For the text-containing cell, return its midpoint in [X, Y] coordinate format. 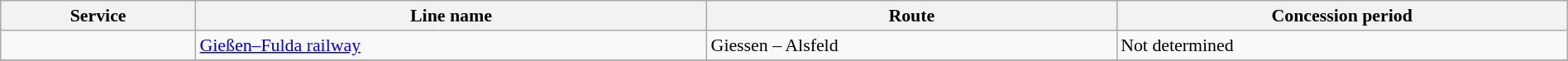
Not determined [1341, 45]
Line name [451, 15]
Giessen – Alsfeld [912, 45]
Route [912, 15]
Service [98, 15]
Gießen–Fulda railway [451, 45]
Concession period [1341, 15]
